Locate the cell with the specified text and output its [x, y] center coordinate. 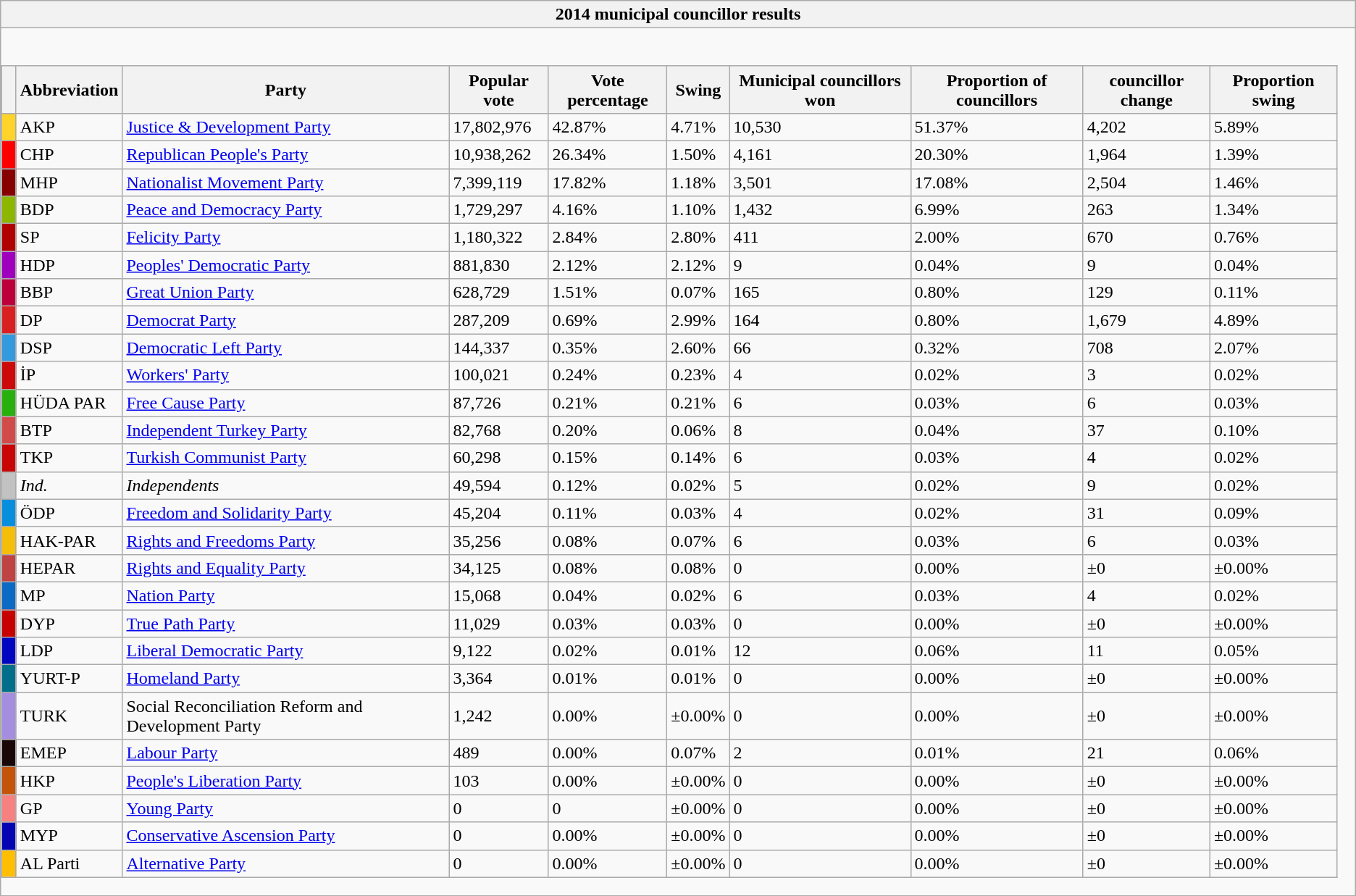
AL Parti [70, 863]
Democratic Left Party [285, 348]
2.99% [698, 320]
Social Reconciliation Reform and Development Party [285, 716]
0.20% [608, 430]
Nationalist Movement Party [285, 182]
42.87% [608, 127]
0.23% [698, 375]
True Path Party [285, 624]
HAK-PAR [70, 540]
People's Liberation Party [285, 781]
TURK [70, 716]
EMEP [70, 753]
9,122 [498, 651]
670 [1146, 238]
708 [1146, 348]
Peace and Democracy Party [285, 210]
1,729,297 [498, 210]
60,298 [498, 458]
20.30% [997, 154]
17,802,976 [498, 127]
Vote percentage [608, 90]
8 [820, 430]
4.16% [608, 210]
Rights and Freedoms Party [285, 540]
17.08% [997, 182]
35,256 [498, 540]
Great Union Party [285, 293]
0.76% [1273, 238]
GP [70, 808]
Municipal councillors won [820, 90]
Turkish Communist Party [285, 458]
1.34% [1273, 210]
11,029 [498, 624]
4,202 [1146, 127]
1,679 [1146, 320]
6.99% [997, 210]
263 [1146, 210]
Felicity Party [285, 238]
LDP [70, 651]
0.05% [1273, 651]
5 [820, 485]
164 [820, 320]
1,432 [820, 210]
628,729 [498, 293]
İP [70, 375]
DSP [70, 348]
MHP [70, 182]
411 [820, 238]
Republican People's Party [285, 154]
5.89% [1273, 127]
66 [820, 348]
2.00% [997, 238]
YURT-P [70, 679]
15,068 [498, 595]
2.07% [1273, 348]
26.34% [608, 154]
17.82% [608, 182]
0.14% [698, 458]
87,726 [498, 403]
Abbreviation [70, 90]
BTP [70, 430]
1.18% [698, 182]
165 [820, 293]
2.60% [698, 348]
HEPAR [70, 568]
Homeland Party [285, 679]
Proportion swing [1273, 90]
2014 municipal councillor results [678, 14]
Free Cause Party [285, 403]
21 [1146, 753]
councillor change [1146, 90]
Nation Party [285, 595]
MP [70, 595]
Swing [698, 90]
Peoples' Democratic Party [285, 265]
Alternative Party [285, 863]
4,161 [820, 154]
45,204 [498, 513]
Freedom and Solidarity Party [285, 513]
1.50% [698, 154]
2 [820, 753]
1.46% [1273, 182]
34,125 [498, 568]
12 [820, 651]
Rights and Equality Party [285, 568]
Conservative Ascension Party [285, 836]
TKP [70, 458]
3,501 [820, 182]
Independents [285, 485]
0.69% [608, 320]
Ind. [70, 485]
DP [70, 320]
0.15% [608, 458]
37 [1146, 430]
1,180,322 [498, 238]
2,504 [1146, 182]
51.37% [997, 127]
CHP [70, 154]
1.51% [608, 293]
BDP [70, 210]
Party [285, 90]
7,399,119 [498, 182]
Independent Turkey Party [285, 430]
0.32% [997, 348]
2.80% [698, 238]
11 [1146, 651]
1.10% [698, 210]
MYP [70, 836]
ÖDP [70, 513]
1,964 [1146, 154]
4.71% [698, 127]
0.12% [608, 485]
HÜDA PAR [70, 403]
100,021 [498, 375]
2.84% [608, 238]
1,242 [498, 716]
AKP [70, 127]
HKP [70, 781]
BBP [70, 293]
82,768 [498, 430]
1.39% [1273, 154]
0.09% [1273, 513]
103 [498, 781]
881,830 [498, 265]
Democrat Party [285, 320]
Workers' Party [285, 375]
287,209 [498, 320]
0.10% [1273, 430]
129 [1146, 293]
HDP [70, 265]
SP [70, 238]
3,364 [498, 679]
Young Party [285, 808]
Proportion of councillors [997, 90]
49,594 [498, 485]
0.35% [608, 348]
3 [1146, 375]
0.24% [608, 375]
Liberal Democratic Party [285, 651]
31 [1146, 513]
489 [498, 753]
10,530 [820, 127]
Popular vote [498, 90]
Justice & Development Party [285, 127]
DYP [70, 624]
Labour Party [285, 753]
144,337 [498, 348]
10,938,262 [498, 154]
4.89% [1273, 320]
